Provide the (X, Y) coordinate of the cell's center where the given text is located.  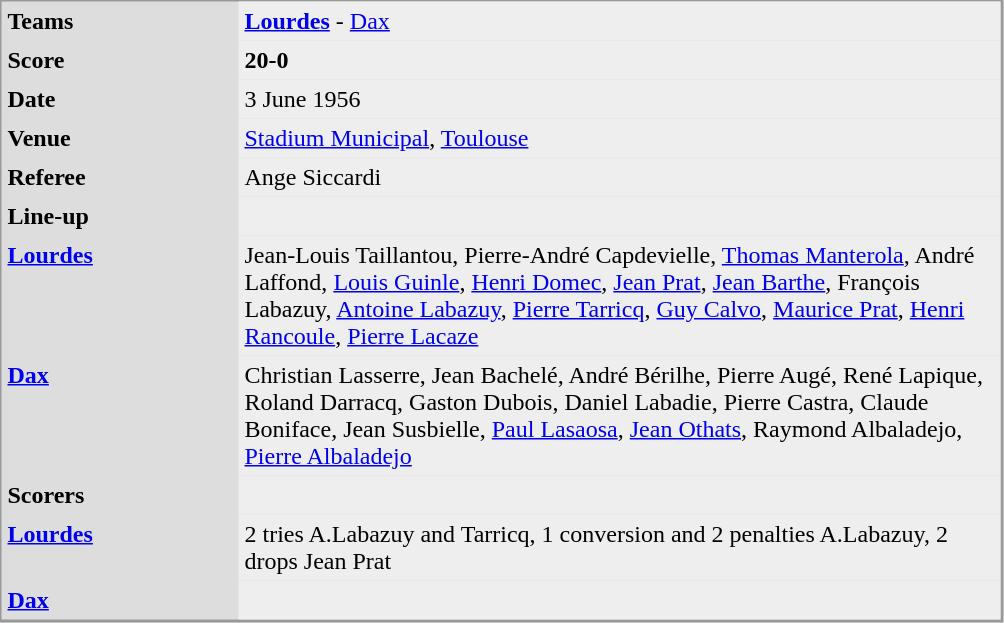
Lourdes - Dax (619, 22)
Teams (120, 22)
Date (120, 100)
Score (120, 60)
3 June 1956 (619, 100)
Venue (120, 138)
Scorers (120, 496)
Line-up (120, 216)
20-0 (619, 60)
Stadium Municipal, Toulouse (619, 138)
Ange Siccardi (619, 178)
2 tries A.Labazuy and Tarricq, 1 conversion and 2 penalties A.Labazuy, 2 drops Jean Prat (619, 547)
Referee (120, 178)
